Scan for the cell matching the given text and deliver its (X, Y) coordinate at center. 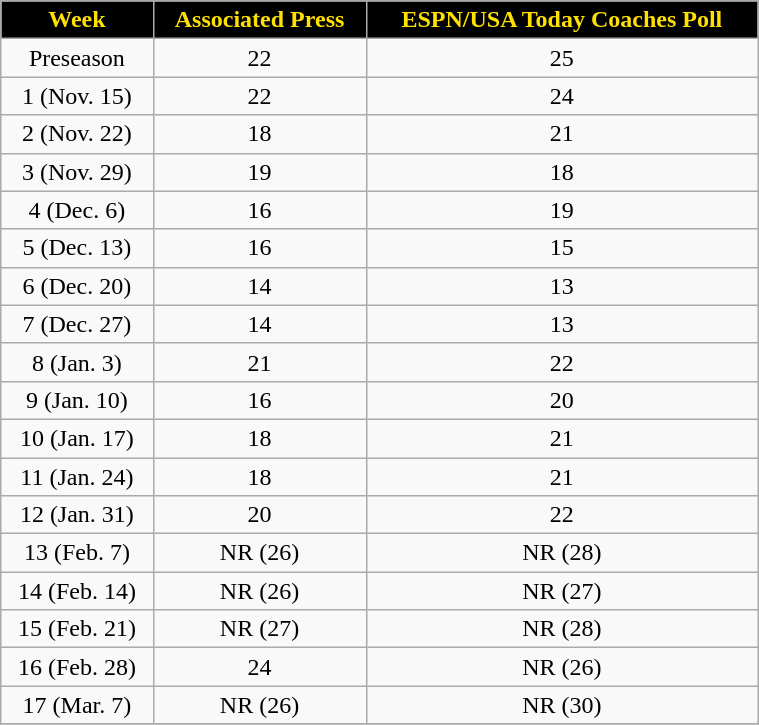
1 (Nov. 15) (77, 96)
2 (Nov. 22) (77, 134)
Associated Press (260, 20)
14 (Feb. 14) (77, 591)
6 (Dec. 20) (77, 286)
17 (Mar. 7) (77, 705)
25 (562, 58)
7 (Dec. 27) (77, 324)
3 (Nov. 29) (77, 172)
12 (Jan. 31) (77, 515)
NR (30) (562, 705)
13 (Feb. 7) (77, 553)
10 (Jan. 17) (77, 438)
Preseason (77, 58)
Week (77, 20)
11 (Jan. 24) (77, 477)
8 (Jan. 3) (77, 362)
9 (Jan. 10) (77, 400)
5 (Dec. 13) (77, 248)
ESPN/USA Today Coaches Poll (562, 20)
15 (Feb. 21) (77, 629)
15 (562, 248)
16 (Feb. 28) (77, 667)
4 (Dec. 6) (77, 210)
